Search for the cell housing the specified text and yield its (x, y) center coordinate. 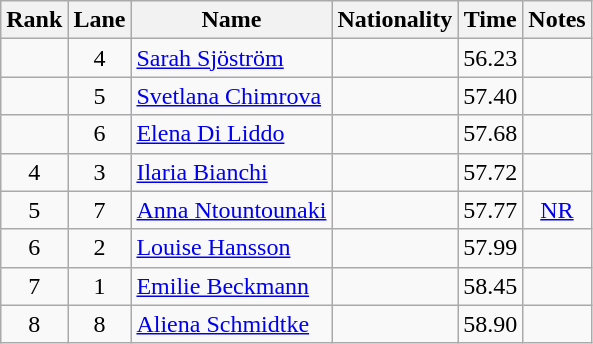
Sarah Sjöström (232, 58)
3 (100, 172)
Lane (100, 20)
Aliena Schmidtke (232, 324)
Notes (557, 20)
57.77 (490, 210)
Louise Hansson (232, 248)
Ilaria Bianchi (232, 172)
Rank (34, 20)
Emilie Beckmann (232, 286)
2 (100, 248)
57.40 (490, 96)
NR (557, 210)
57.72 (490, 172)
1 (100, 286)
Elena Di Liddo (232, 134)
58.45 (490, 286)
Svetlana Chimrova (232, 96)
57.68 (490, 134)
Anna Ntountounaki (232, 210)
Time (490, 20)
Nationality (395, 20)
57.99 (490, 248)
58.90 (490, 324)
56.23 (490, 58)
Name (232, 20)
